For the text-containing cell, return its midpoint in (x, y) coordinate format. 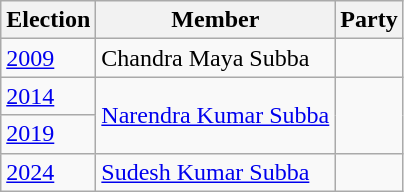
2009 (48, 58)
Chandra Maya Subba (216, 58)
Party (369, 20)
2024 (48, 172)
Narendra Kumar Subba (216, 115)
Member (216, 20)
2019 (48, 134)
Election (48, 20)
Sudesh Kumar Subba (216, 172)
2014 (48, 96)
